For the text-containing cell, return its midpoint in (X, Y) coordinate format. 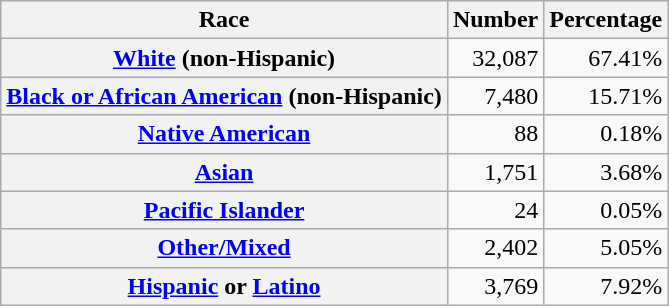
15.71% (606, 96)
Native American (224, 134)
67.41% (606, 58)
Black or African American (non-Hispanic) (224, 96)
White (non-Hispanic) (224, 58)
2,402 (495, 248)
32,087 (495, 58)
88 (495, 134)
1,751 (495, 172)
Pacific Islander (224, 210)
Hispanic or Latino (224, 286)
5.05% (606, 248)
Percentage (606, 20)
Asian (224, 172)
3,769 (495, 286)
7,480 (495, 96)
24 (495, 210)
7.92% (606, 286)
Number (495, 20)
0.05% (606, 210)
0.18% (606, 134)
Race (224, 20)
3.68% (606, 172)
Other/Mixed (224, 248)
